For the text-containing cell, return its midpoint in [x, y] coordinate format. 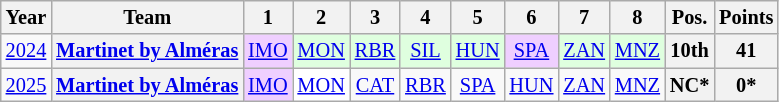
Year [26, 17]
3 [375, 17]
CAT [375, 85]
Pos. [690, 17]
Team [147, 17]
NC* [690, 85]
4 [425, 17]
SIL [425, 51]
1 [268, 17]
0* [746, 85]
7 [584, 17]
2024 [26, 51]
6 [532, 17]
5 [478, 17]
Points [746, 17]
41 [746, 51]
2 [320, 17]
10th [690, 51]
2025 [26, 85]
8 [638, 17]
